Search for the cell housing the specified text and yield its [x, y] center coordinate. 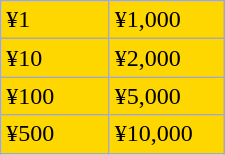
¥100 [56, 96]
¥1 [56, 20]
¥2,000 [166, 58]
¥5,000 [166, 96]
¥10,000 [166, 134]
¥500 [56, 134]
¥10 [56, 58]
¥1,000 [166, 20]
